Detect which cell encompasses the target text, then output its [X, Y] center coordinate. 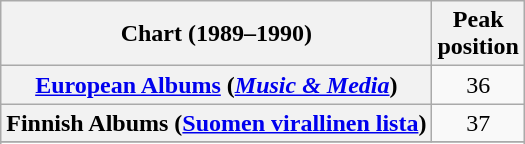
36 [478, 85]
Peakposition [478, 34]
37 [478, 123]
Chart (1989–1990) [216, 34]
European Albums (Music & Media) [216, 85]
Finnish Albums (Suomen virallinen lista) [216, 123]
